Extract the (x, y) coordinate from the center of the cell holding the provided text.  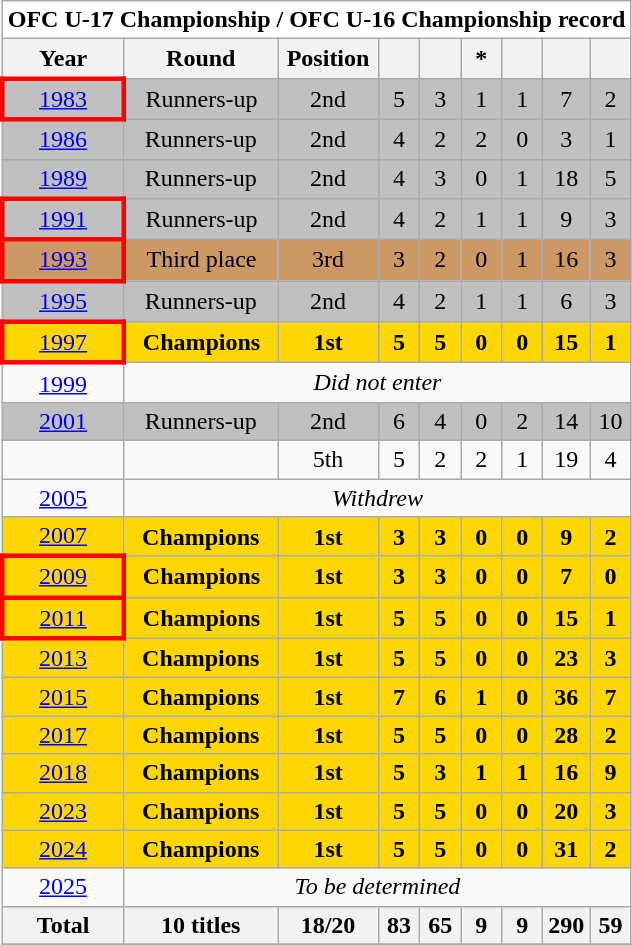
1991 (63, 220)
1999 (63, 383)
OFC U-17 Championship / OFC U-16 Championship record (316, 20)
14 (566, 421)
Third place (201, 260)
3rd (328, 260)
18 (566, 179)
2001 (63, 421)
2024 (63, 849)
1986 (63, 139)
2011 (63, 618)
36 (566, 697)
2015 (63, 697)
10 (610, 421)
Withdrew (378, 497)
10 titles (201, 925)
59 (610, 925)
2013 (63, 658)
83 (400, 925)
65 (440, 925)
31 (566, 849)
1983 (63, 98)
2009 (63, 576)
2025 (63, 887)
1993 (63, 260)
1997 (63, 342)
* (482, 59)
1989 (63, 179)
Did not enter (378, 383)
To be determined (378, 887)
Round (201, 59)
Total (63, 925)
2018 (63, 773)
Year (63, 59)
2005 (63, 497)
2023 (63, 811)
2007 (63, 537)
Position (328, 59)
19 (566, 459)
23 (566, 658)
20 (566, 811)
28 (566, 735)
1995 (63, 302)
2017 (63, 735)
5th (328, 459)
290 (566, 925)
18/20 (328, 925)
